Extract the (x, y) coordinate from the center of the cell holding the provided text.  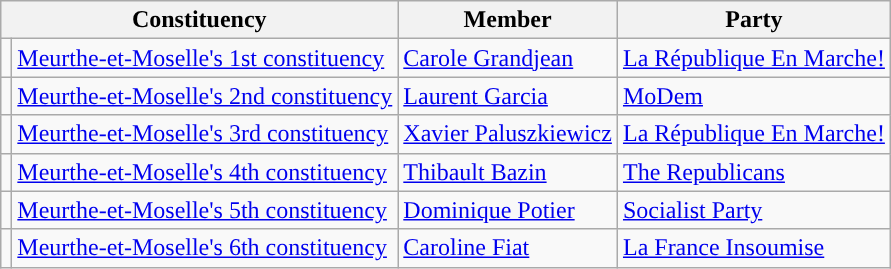
Member (508, 20)
Meurthe-et-Moselle's 5th constituency (205, 210)
Thibault Bazin (508, 172)
Caroline Fiat (508, 248)
MoDem (754, 96)
Meurthe-et-Moselle's 6th constituency (205, 248)
Meurthe-et-Moselle's 1st constituency (205, 58)
Dominique Potier (508, 210)
Party (754, 20)
The Republicans (754, 172)
Laurent Garcia (508, 96)
Meurthe-et-Moselle's 2nd constituency (205, 96)
Carole Grandjean (508, 58)
Meurthe-et-Moselle's 4th constituency (205, 172)
La France Insoumise (754, 248)
Meurthe-et-Moselle's 3rd constituency (205, 134)
Socialist Party (754, 210)
Constituency (200, 20)
Xavier Paluszkiewicz (508, 134)
